Detect which cell encompasses the target text, then output its (x, y) center coordinate. 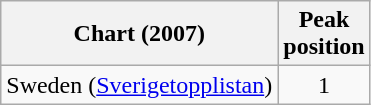
Chart (2007) (140, 34)
Peakposition (324, 34)
Sweden (Sverigetopplistan) (140, 85)
1 (324, 85)
